Search for the cell housing the specified text and yield its (X, Y) center coordinate. 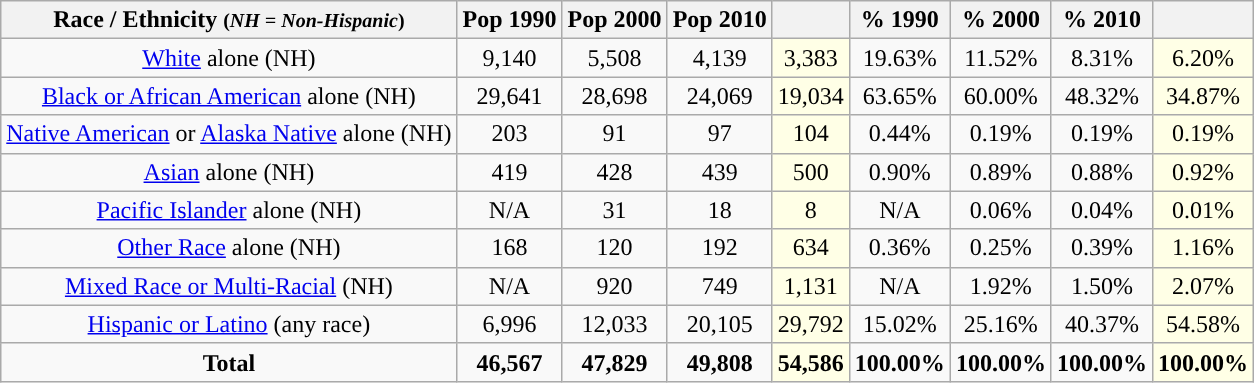
Pop 2010 (720, 20)
3,383 (810, 58)
40.37% (1102, 324)
31 (614, 210)
168 (510, 248)
439 (720, 172)
0.90% (900, 172)
White alone (NH) (229, 58)
63.65% (900, 96)
Black or African American alone (NH) (229, 96)
6.20% (1202, 58)
5,508 (614, 58)
Asian alone (NH) (229, 172)
11.52% (1000, 58)
2.07% (1202, 286)
104 (810, 134)
0.89% (1000, 172)
0.04% (1102, 210)
29,641 (510, 96)
1.92% (1000, 286)
120 (614, 248)
1.16% (1202, 248)
749 (720, 286)
1,131 (810, 286)
48.32% (1102, 96)
634 (810, 248)
0.25% (1000, 248)
Hispanic or Latino (any race) (229, 324)
91 (614, 134)
0.36% (900, 248)
19.63% (900, 58)
12,033 (614, 324)
15.02% (900, 324)
Race / Ethnicity (NH = Non-Hispanic) (229, 20)
46,567 (510, 362)
0.92% (1202, 172)
54.58% (1202, 324)
Native American or Alaska Native alone (NH) (229, 134)
% 2010 (1102, 20)
0.88% (1102, 172)
25.16% (1000, 324)
4,139 (720, 58)
9,140 (510, 58)
% 2000 (1000, 20)
49,808 (720, 362)
54,586 (810, 362)
Pop 1990 (510, 20)
500 (810, 172)
28,698 (614, 96)
97 (720, 134)
0.44% (900, 134)
920 (614, 286)
203 (510, 134)
Other Race alone (NH) (229, 248)
6,996 (510, 324)
19,034 (810, 96)
8.31% (1102, 58)
1.50% (1102, 286)
Pop 2000 (614, 20)
% 1990 (900, 20)
0.39% (1102, 248)
Total (229, 362)
60.00% (1000, 96)
34.87% (1202, 96)
8 (810, 210)
Mixed Race or Multi-Racial (NH) (229, 286)
0.01% (1202, 210)
419 (510, 172)
20,105 (720, 324)
24,069 (720, 96)
29,792 (810, 324)
47,829 (614, 362)
192 (720, 248)
18 (720, 210)
428 (614, 172)
0.06% (1000, 210)
Pacific Islander alone (NH) (229, 210)
